Capture the cell that displays the provided text and extract its (X, Y) central coordinate. 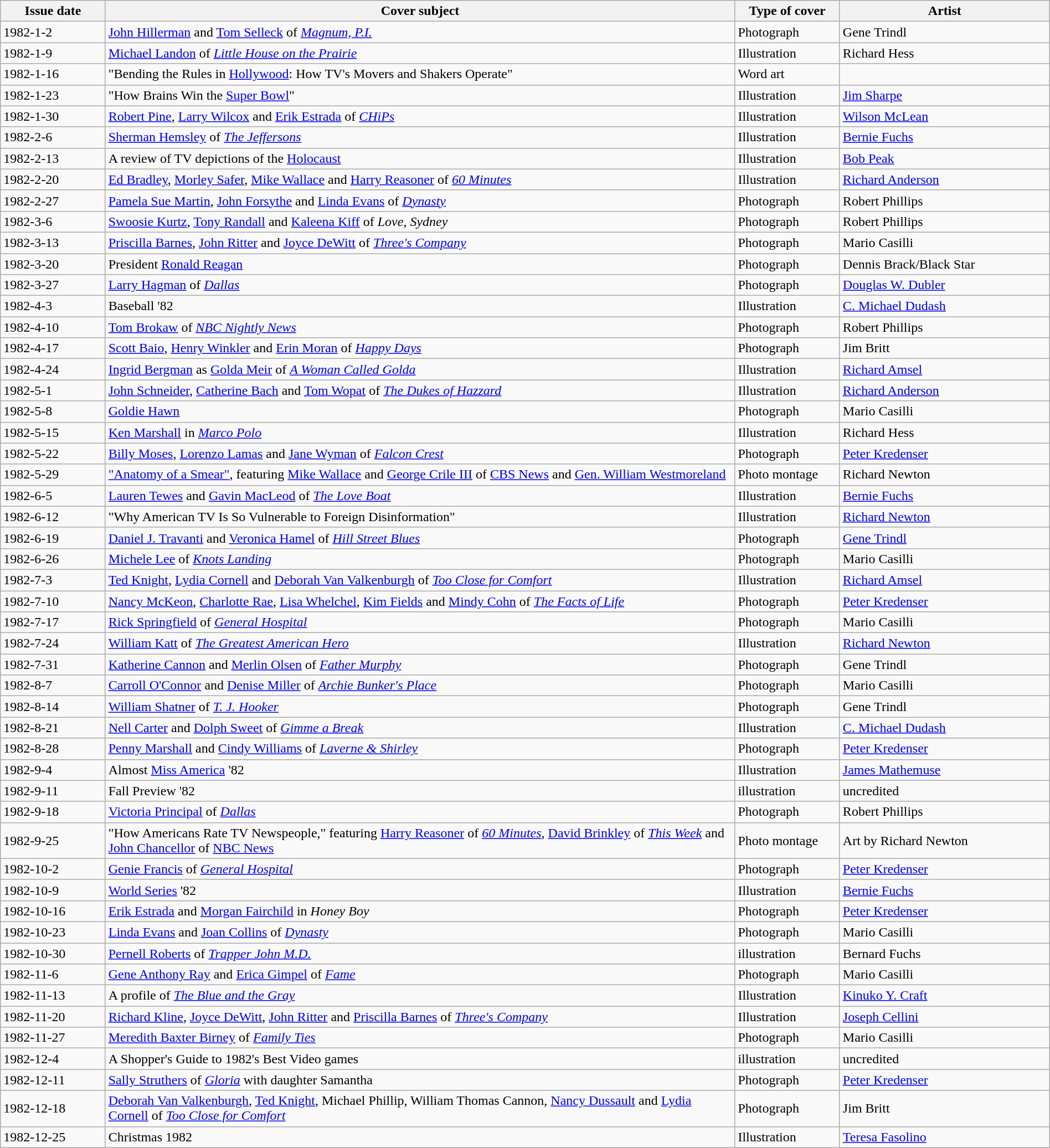
Ken Marshall in Marco Polo (420, 433)
Carroll O'Connor and Denise Miller of Archie Bunker's Place (420, 686)
Fall Preview '82 (420, 791)
1982-4-17 (53, 348)
1982-4-24 (53, 369)
Joseph Cellini (945, 1017)
Priscilla Barnes, John Ritter and Joyce DeWitt of Three's Company (420, 243)
A review of TV depictions of the Holocaust (420, 158)
1982-10-16 (53, 911)
1982-9-11 (53, 791)
Christmas 1982 (420, 1137)
1982-7-3 (53, 580)
Jim Sharpe (945, 95)
1982-11-13 (53, 996)
"Bending the Rules in Hollywood: How TV's Movers and Shakers Operate" (420, 74)
1982-2-13 (53, 158)
Rick Springfield of General Hospital (420, 622)
1982-3-27 (53, 285)
Pernell Roberts of Trapper John M.D. (420, 953)
1982-12-4 (53, 1059)
A profile of The Blue and the Gray (420, 996)
1982-5-29 (53, 475)
1982-1-16 (53, 74)
1982-3-20 (53, 264)
Katherine Cannon and Merlin Olsen of Father Murphy (420, 665)
Erik Estrada and Morgan Fairchild in Honey Boy (420, 911)
Goldie Hawn (420, 411)
Almost Miss America '82 (420, 770)
1982-5-1 (53, 390)
Tom Brokaw of NBC Nightly News (420, 327)
1982-8-7 (53, 686)
1982-7-17 (53, 622)
Teresa Fasolino (945, 1137)
1982-5-22 (53, 454)
Genie Francis of General Hospital (420, 869)
Meredith Baxter Birney of Family Ties (420, 1038)
1982-5-8 (53, 411)
Douglas W. Dubler (945, 285)
"How Brains Win the Super Bowl" (420, 95)
Wilson McLean (945, 116)
Billy Moses, Lorenzo Lamas and Jane Wyman of Falcon Crest (420, 454)
Type of cover (787, 11)
Deborah Van Valkenburgh, Ted Knight, Michael Phillip, William Thomas Cannon, Nancy Dussault and Lydia Cornell of Too Close for Comfort (420, 1109)
1982-8-21 (53, 728)
Bob Peak (945, 158)
President Ronald Reagan (420, 264)
Dennis Brack/Black Star (945, 264)
1982-8-14 (53, 707)
1982-9-4 (53, 770)
1982-2-27 (53, 200)
Ed Bradley, Morley Safer, Mike Wallace and Harry Reasoner of 60 Minutes (420, 179)
1982-7-31 (53, 665)
Sally Struthers of Gloria with daughter Samantha (420, 1080)
Kinuko Y. Craft (945, 996)
1982-3-13 (53, 243)
1982-11-6 (53, 975)
1982-2-20 (53, 179)
"How Americans Rate TV Newspeople," featuring Harry Reasoner of 60 Minutes, David Brinkley of This Week and John Chancellor of NBC News (420, 841)
Robert Pine, Larry Wilcox and Erik Estrada of CHiPs (420, 116)
1982-6-12 (53, 517)
Cover subject (420, 11)
John Hillerman and Tom Selleck of Magnum, P.I. (420, 32)
1982-1-9 (53, 53)
1982-12-11 (53, 1080)
Pamela Sue Martin, John Forsythe and Linda Evans of Dynasty (420, 200)
"Why American TV Is So Vulnerable to Foreign Disinformation" (420, 517)
Art by Richard Newton (945, 841)
John Schneider, Catherine Bach and Tom Wopat of The Dukes of Hazzard (420, 390)
James Mathemuse (945, 770)
1982-6-19 (53, 538)
1982-4-3 (53, 306)
Scott Baio, Henry Winkler and Erin Moran of Happy Days (420, 348)
1982-1-23 (53, 95)
1982-12-18 (53, 1109)
1982-3-6 (53, 222)
Michele Lee of Knots Landing (420, 559)
Swoosie Kurtz, Tony Randall and Kaleena Kiff of Love, Sydney (420, 222)
1982-6-26 (53, 559)
1982-4-10 (53, 327)
1982-10-9 (53, 890)
1982-1-30 (53, 116)
Daniel J. Travanti and Veronica Hamel of Hill Street Blues (420, 538)
Ingrid Bergman as Golda Meir of A Woman Called Golda (420, 369)
Nell Carter and Dolph Sweet of Gimme a Break (420, 728)
1982-10-2 (53, 869)
1982-9-18 (53, 812)
1982-5-15 (53, 433)
1982-11-20 (53, 1017)
Penny Marshall and Cindy Williams of Laverne & Shirley (420, 749)
Richard Kline, Joyce DeWitt, John Ritter and Priscilla Barnes of Three's Company (420, 1017)
Artist (945, 11)
1982-10-23 (53, 932)
1982-7-24 (53, 644)
William Katt of The Greatest American Hero (420, 644)
Larry Hagman of Dallas (420, 285)
Victoria Principal of Dallas (420, 812)
Lauren Tewes and Gavin MacLeod of The Love Boat (420, 496)
Nancy McKeon, Charlotte Rae, Lisa Whelchel, Kim Fields and Mindy Cohn of The Facts of Life (420, 601)
1982-11-27 (53, 1038)
Gene Anthony Ray and Erica Gimpel of Fame (420, 975)
"Anatomy of a Smear", featuring Mike Wallace and George Crile III of CBS News and Gen. William Westmoreland (420, 475)
1982-9-25 (53, 841)
Sherman Hemsley of The Jeffersons (420, 137)
A Shopper's Guide to 1982's Best Video games (420, 1059)
Linda Evans and Joan Collins of Dynasty (420, 932)
1982-12-25 (53, 1137)
1982-2-6 (53, 137)
World Series '82 (420, 890)
William Shatner of T. J. Hooker (420, 707)
Word art (787, 74)
Michael Landon of Little House on the Prairie (420, 53)
1982-7-10 (53, 601)
1982-1-2 (53, 32)
Bernard Fuchs (945, 953)
1982-10-30 (53, 953)
1982-8-28 (53, 749)
Ted Knight, Lydia Cornell and Deborah Van Valkenburgh of Too Close for Comfort (420, 580)
Baseball '82 (420, 306)
Issue date (53, 11)
1982-6-5 (53, 496)
